Find where the given text appears and provide that cell's center as (X, Y) coordinate. 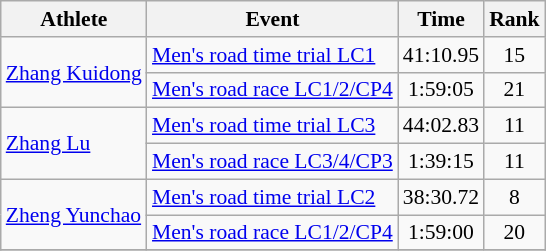
1:59:00 (441, 233)
Time (441, 19)
41:10.95 (441, 55)
Zhang Lu (74, 144)
Zhang Kuidong (74, 72)
20 (514, 233)
Men's road time trial LC2 (272, 197)
Rank (514, 19)
Event (272, 19)
15 (514, 55)
Athlete (74, 19)
21 (514, 90)
1:39:15 (441, 162)
Men's road time trial LC3 (272, 126)
38:30.72 (441, 197)
Men's road time trial LC1 (272, 55)
44:02.83 (441, 126)
Men's road race LC3/4/CP3 (272, 162)
1:59:05 (441, 90)
8 (514, 197)
Zheng Yunchao (74, 214)
